From the cell containing the given text, extract its center point as (x, y) coordinate. 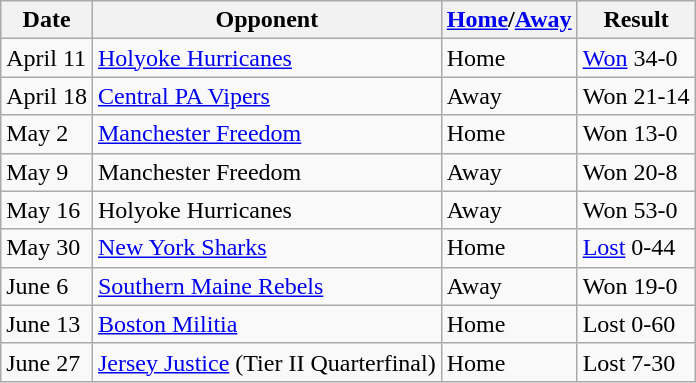
May 30 (47, 248)
May 2 (47, 134)
May 9 (47, 172)
Lost 0-60 (636, 324)
Won 34-0 (636, 58)
June 6 (47, 286)
June 13 (47, 324)
Won 21-14 (636, 96)
New York Sharks (266, 248)
Central PA Vipers (266, 96)
Lost 0-44 (636, 248)
May 16 (47, 210)
Boston Militia (266, 324)
Won 20-8 (636, 172)
Opponent (266, 20)
June 27 (47, 362)
Won 53-0 (636, 210)
Jersey Justice (Tier II Quarterfinal) (266, 362)
Result (636, 20)
Won 19-0 (636, 286)
Date (47, 20)
Home/Away (509, 20)
Southern Maine Rebels (266, 286)
Lost 7-30 (636, 362)
Won 13-0 (636, 134)
April 18 (47, 96)
April 11 (47, 58)
